Find where the given text appears and provide that cell's center as (X, Y) coordinate. 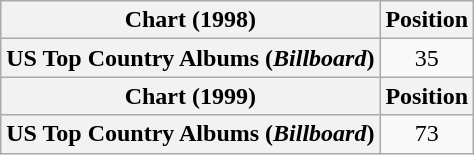
Chart (1999) (190, 96)
35 (427, 58)
73 (427, 134)
Chart (1998) (190, 20)
